Return [x, y] of the center of cell containing provided text 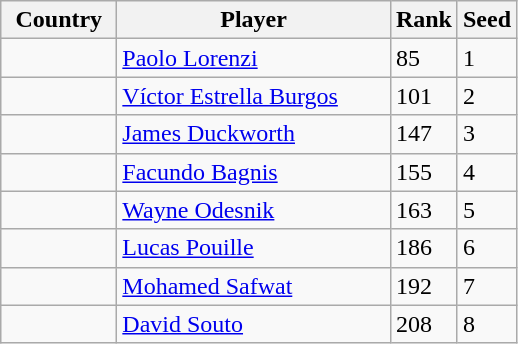
4 [486, 172]
85 [424, 58]
Seed [486, 20]
David Souto [254, 324]
Country [59, 20]
James Duckworth [254, 134]
5 [486, 210]
6 [486, 248]
101 [424, 96]
147 [424, 134]
7 [486, 286]
2 [486, 96]
3 [486, 134]
163 [424, 210]
155 [424, 172]
Rank [424, 20]
8 [486, 324]
Paolo Lorenzi [254, 58]
1 [486, 58]
Mohamed Safwat [254, 286]
186 [424, 248]
Lucas Pouille [254, 248]
Facundo Bagnis [254, 172]
Wayne Odesnik [254, 210]
Víctor Estrella Burgos [254, 96]
Player [254, 20]
192 [424, 286]
208 [424, 324]
